Output the [X, Y] coordinate of the center of the cell containing the given text.  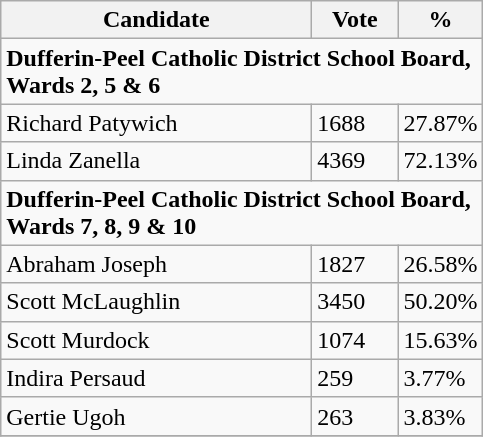
Abraham Joseph [156, 264]
Candidate [156, 20]
1074 [355, 340]
Dufferin-Peel Catholic District School Board, Wards 7, 8, 9 & 10 [242, 212]
259 [355, 378]
Dufferin-Peel Catholic District School Board, Wards 2, 5 & 6 [242, 72]
1827 [355, 264]
3.77% [440, 378]
26.58% [440, 264]
Vote [355, 20]
3450 [355, 302]
Linda Zanella [156, 161]
Scott Murdock [156, 340]
1688 [355, 123]
263 [355, 416]
72.13% [440, 161]
4369 [355, 161]
50.20% [440, 302]
% [440, 20]
Gertie Ugoh [156, 416]
15.63% [440, 340]
3.83% [440, 416]
Indira Persaud [156, 378]
Scott McLaughlin [156, 302]
Richard Patywich [156, 123]
27.87% [440, 123]
